Search for the cell housing the specified text and yield its (x, y) center coordinate. 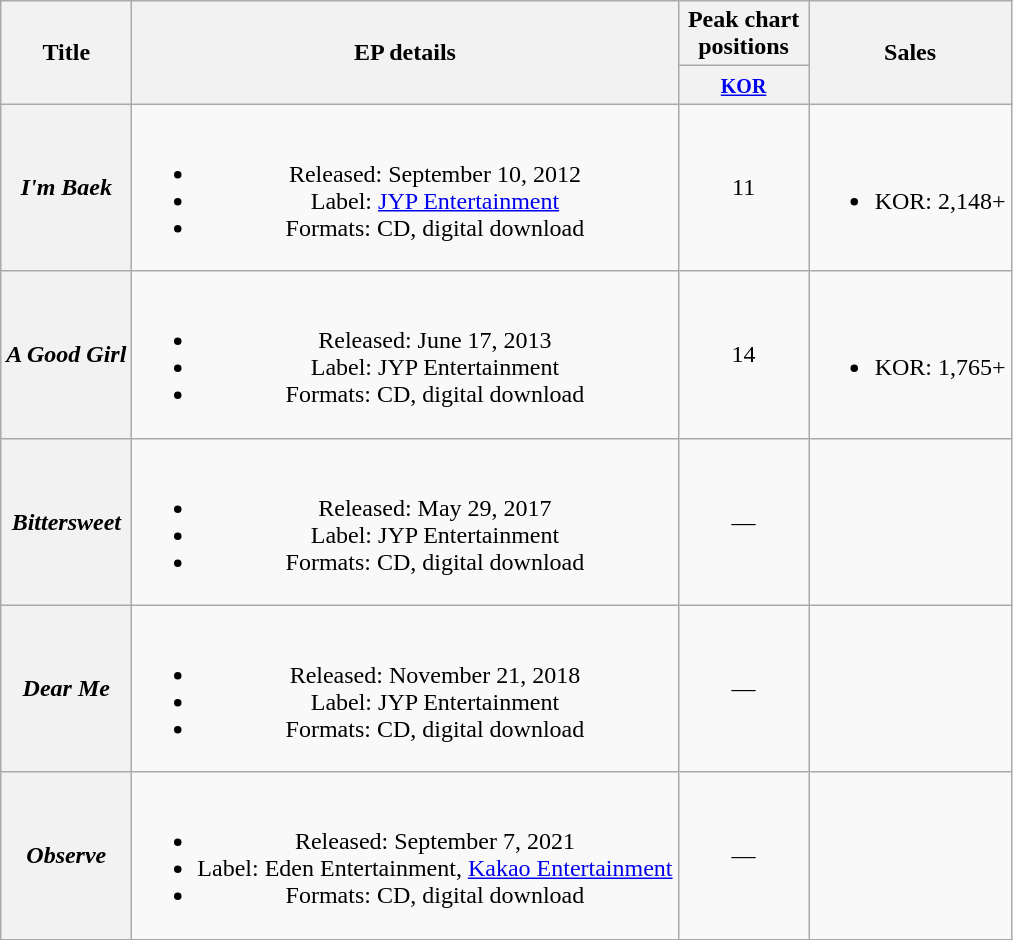
Released: September 7, 2021Label: Eden Entertainment, Kakao EntertainmentFormats: CD, digital download (405, 856)
Released: November 21, 2018Label: JYP EntertainmentFormats: CD, digital download (405, 688)
Bittersweet (66, 522)
EP details (405, 52)
Released: September 10, 2012Label: JYP EntertainmentFormats: CD, digital download (405, 188)
Released: May 29, 2017Label: JYP EntertainmentFormats: CD, digital download (405, 522)
A Good Girl (66, 354)
11 (744, 188)
Peak chart positions (744, 34)
Released: June 17, 2013Label: JYP EntertainmentFormats: CD, digital download (405, 354)
14 (744, 354)
KOR: 2,148+ (910, 188)
Title (66, 52)
KOR: 1,765+ (910, 354)
I'm Baek (66, 188)
KOR (744, 85)
Sales (910, 52)
Observe (66, 856)
Dear Me (66, 688)
